Determine the [x, y] coordinate at the center of the cell enclosing the given text.  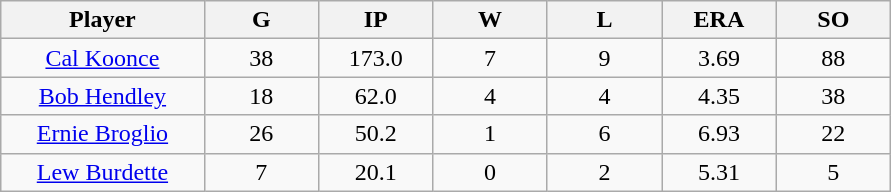
G [261, 20]
Bob Hendley [102, 96]
L [604, 20]
SO [834, 20]
5 [834, 172]
6 [604, 134]
3.69 [719, 58]
ERA [719, 20]
50.2 [376, 134]
IP [376, 20]
62.0 [376, 96]
20.1 [376, 172]
1 [490, 134]
Player [102, 20]
5.31 [719, 172]
4.35 [719, 96]
2 [604, 172]
W [490, 20]
9 [604, 58]
26 [261, 134]
Cal Koonce [102, 58]
Lew Burdette [102, 172]
0 [490, 172]
22 [834, 134]
18 [261, 96]
173.0 [376, 58]
Ernie Broglio [102, 134]
6.93 [719, 134]
88 [834, 58]
